Pinpoint the cell where the given text exists, returning its (x, y) midpoint coordinate. 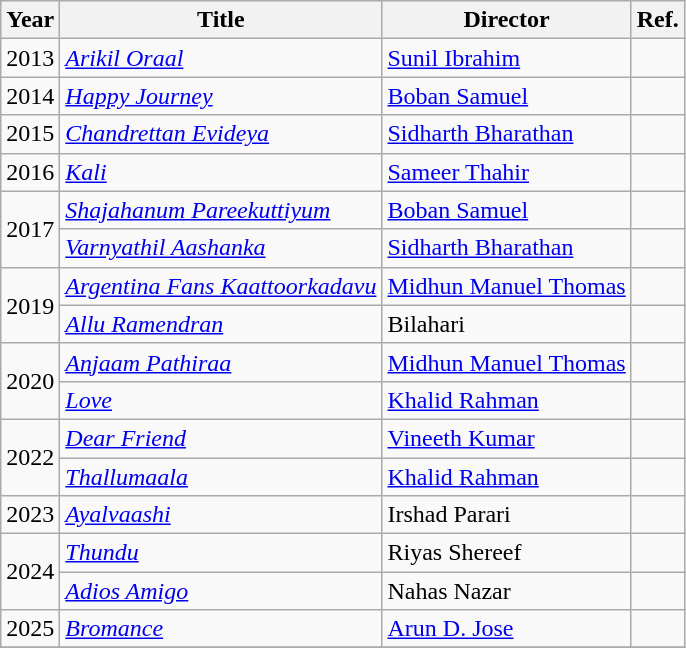
Ayalvaashi (221, 515)
Arun D. Jose (506, 629)
2013 (30, 58)
Nahas Nazar (506, 591)
Riyas Shereef (506, 553)
Love (221, 400)
Sameer Thahir (506, 172)
Bromance (221, 629)
2020 (30, 381)
Thallumaala (221, 477)
Title (221, 20)
2019 (30, 305)
Ref. (658, 20)
Director (506, 20)
Chandrettan Evideya (221, 134)
Kali (221, 172)
Anjaam Pathiraa (221, 362)
Shajahanum Pareekuttiyum (221, 210)
Dear Friend (221, 438)
Arikil Oraal (221, 58)
Irshad Parari (506, 515)
Happy Journey (221, 96)
2017 (30, 229)
2016 (30, 172)
Allu Ramendran (221, 324)
2023 (30, 515)
Argentina Fans Kaattoorkadavu (221, 286)
Year (30, 20)
2025 (30, 629)
Thundu (221, 553)
Varnyathil Aashanka (221, 248)
2024 (30, 572)
Vineeth Kumar (506, 438)
2022 (30, 457)
2015 (30, 134)
2014 (30, 96)
Adios Amigo (221, 591)
Bilahari (506, 324)
Sunil Ibrahim (506, 58)
